Find where the given text appears and provide that cell's center as [X, Y] coordinate. 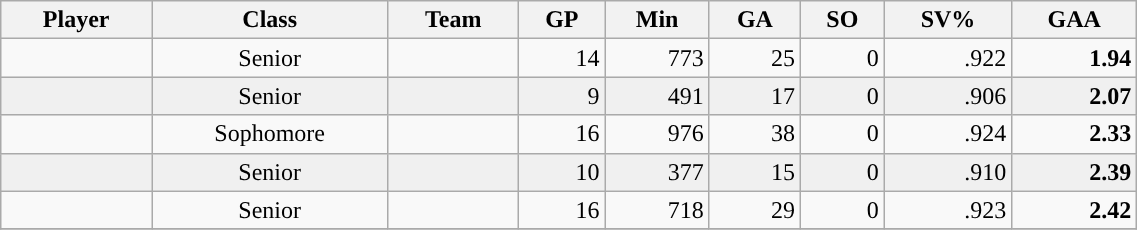
10 [562, 172]
773 [657, 58]
1.94 [1074, 58]
29 [754, 210]
Min [657, 20]
GP [562, 20]
Class [270, 20]
2.33 [1074, 134]
.906 [948, 96]
Sophomore [270, 134]
38 [754, 134]
GA [754, 20]
Team [454, 20]
14 [562, 58]
377 [657, 172]
2.39 [1074, 172]
2.07 [1074, 96]
Player [76, 20]
15 [754, 172]
718 [657, 210]
GAA [1074, 20]
25 [754, 58]
491 [657, 96]
.910 [948, 172]
976 [657, 134]
.924 [948, 134]
17 [754, 96]
SV% [948, 20]
.923 [948, 210]
.922 [948, 58]
2.42 [1074, 210]
9 [562, 96]
SO [843, 20]
